Locate the cell with the specified text and output its [x, y] center coordinate. 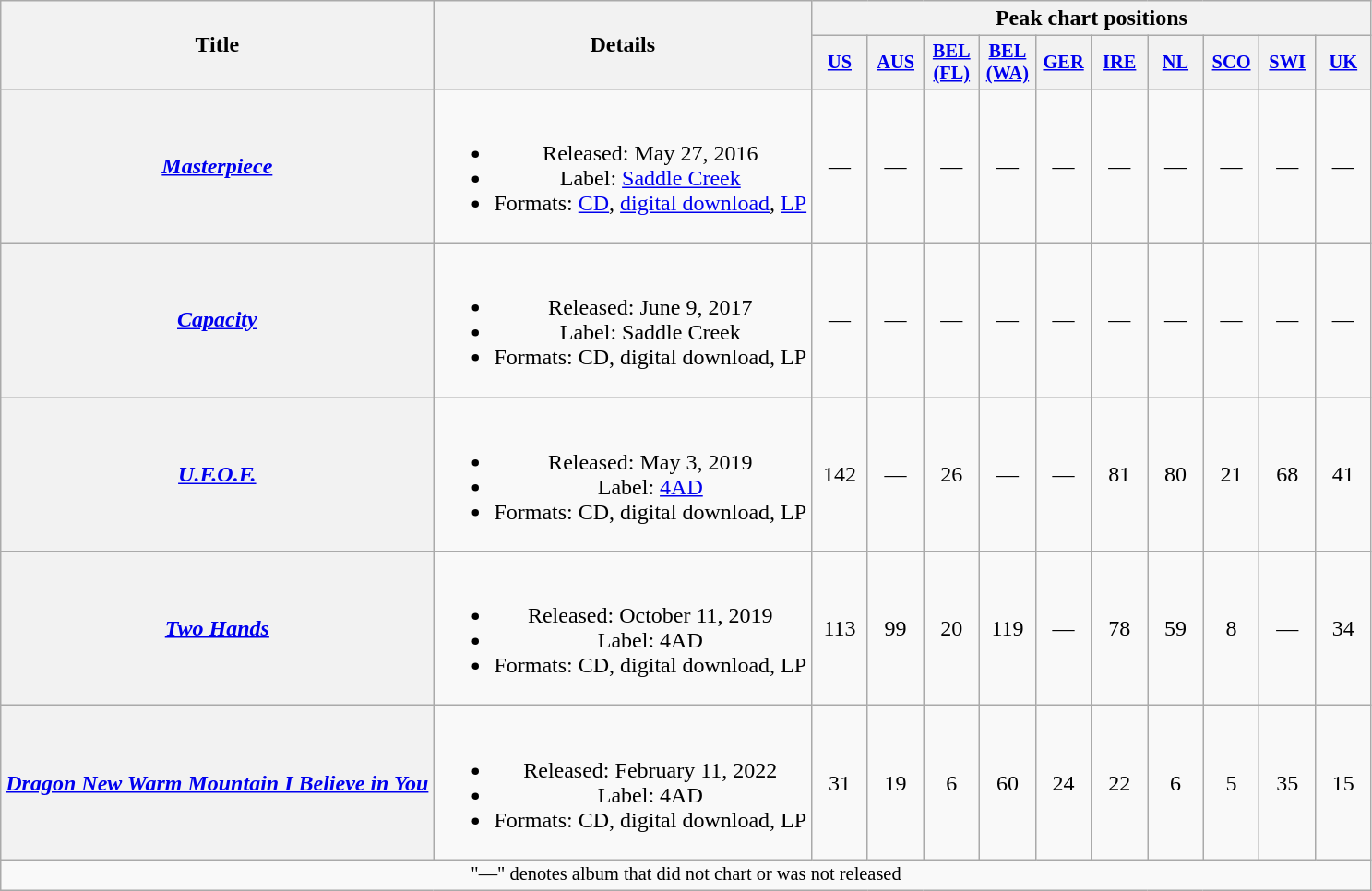
Peak chart positions [1092, 18]
119 [1008, 629]
Released: May 27, 2016Label: Saddle CreekFormats: CD, digital download, LP [623, 166]
113 [840, 629]
99 [895, 629]
AUS [895, 63]
68 [1288, 474]
UK [1343, 63]
78 [1120, 629]
142 [840, 474]
U.F.O.F. [218, 474]
Two Hands [218, 629]
Released: October 11, 2019Label: 4ADFormats: CD, digital download, LP [623, 629]
80 [1175, 474]
SWI [1288, 63]
26 [952, 474]
41 [1343, 474]
Title [218, 45]
15 [1343, 782]
SCO [1231, 63]
5 [1231, 782]
21 [1231, 474]
US [840, 63]
31 [840, 782]
IRE [1120, 63]
NL [1175, 63]
Masterpiece [218, 166]
BEL(WA) [1008, 63]
Released: May 3, 2019Label: 4ADFormats: CD, digital download, LP [623, 474]
GER [1063, 63]
Capacity [218, 321]
20 [952, 629]
8 [1231, 629]
35 [1288, 782]
Details [623, 45]
60 [1008, 782]
BEL(FL) [952, 63]
Released: February 11, 2022Label: 4ADFormats: CD, digital download, LP [623, 782]
Released: June 9, 2017Label: Saddle CreekFormats: CD, digital download, LP [623, 321]
19 [895, 782]
22 [1120, 782]
"—" denotes album that did not chart or was not released [686, 875]
59 [1175, 629]
81 [1120, 474]
Dragon New Warm Mountain I Believe in You [218, 782]
34 [1343, 629]
24 [1063, 782]
